Provide the [X, Y] coordinate of the cell's center where the given text is located.  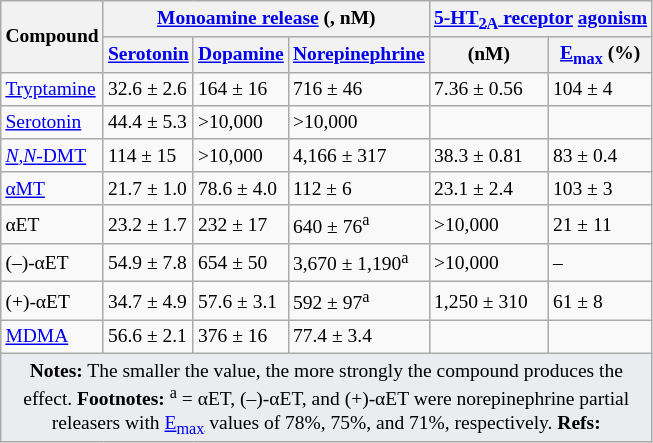
112 ± 6 [358, 188]
Tryptamine [52, 88]
83 ± 0.4 [600, 156]
Compound [52, 36]
N,N-DMT [52, 156]
54.9 ± 7.8 [148, 262]
(+)-αET [52, 301]
114 ± 15 [148, 156]
44.4 ± 5.3 [148, 122]
56.6 ± 2.1 [148, 336]
57.6 ± 3.1 [240, 301]
– [600, 262]
104 ± 4 [600, 88]
5-HT2A receptor agonism [540, 19]
1,250 ± 310 [488, 301]
Norepinephrine [358, 54]
592 ± 97a [358, 301]
716 ± 46 [358, 88]
3,670 ± 1,190a [358, 262]
MDMA [52, 336]
Dopamine [240, 54]
(–)-αET [52, 262]
164 ± 16 [240, 88]
αMT [52, 188]
23.1 ± 2.4 [488, 188]
32.6 ± 2.6 [148, 88]
640 ± 76a [358, 224]
23.2 ± 1.7 [148, 224]
Monoamine release (, nM) [266, 19]
77.4 ± 3.4 [358, 336]
78.6 ± 4.0 [240, 188]
38.3 ± 0.81 [488, 156]
103 ± 3 [600, 188]
21 ± 11 [600, 224]
7.36 ± 0.56 [488, 88]
34.7 ± 4.9 [148, 301]
376 ± 16 [240, 336]
61 ± 8 [600, 301]
21.7 ± 1.0 [148, 188]
4,166 ± 317 [358, 156]
654 ± 50 [240, 262]
αET [52, 224]
(nM) [488, 54]
Emax (%) [600, 54]
232 ± 17 [240, 224]
